Search for the cell housing the specified text and yield its (X, Y) center coordinate. 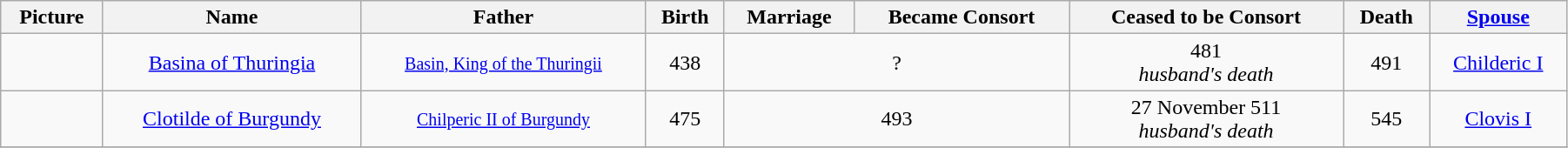
Spouse (1498, 17)
491 (1387, 63)
438 (685, 63)
Chilperic II of Burgundy (503, 118)
Birth (685, 17)
Death (1387, 17)
Picture (52, 17)
Clovis I (1498, 118)
Clotilde of Burgundy (231, 118)
481husband's death (1206, 63)
Ceased to be Consort (1206, 17)
Childeric I (1498, 63)
Became Consort (961, 17)
Basin, King of the Thuringii (503, 63)
Marriage (788, 17)
475 (685, 118)
27 November 511husband's death (1206, 118)
Basina of Thuringia (231, 63)
Father (503, 17)
493 (896, 118)
Name (231, 17)
545 (1387, 118)
? (896, 63)
